Detect which cell encompasses the target text, then output its (X, Y) center coordinate. 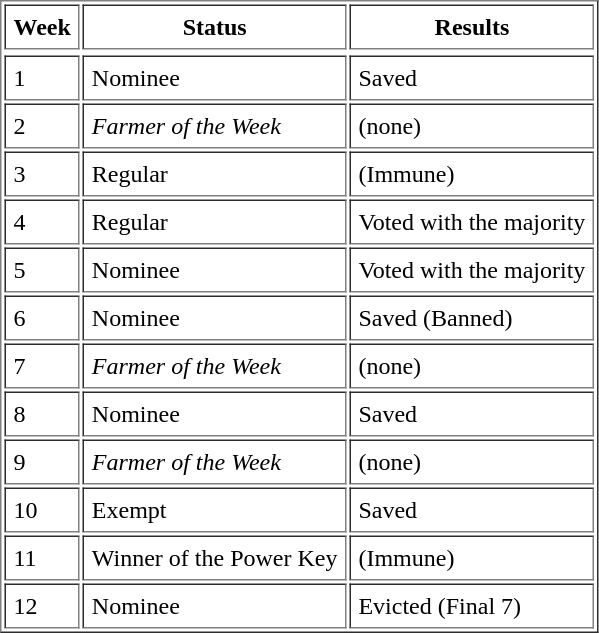
9 (42, 462)
7 (42, 366)
12 (42, 606)
11 (42, 558)
1 (42, 78)
5 (42, 270)
Week (42, 26)
Results (472, 26)
2 (42, 126)
Saved (Banned) (472, 318)
Winner of the Power Key (215, 558)
Exempt (215, 510)
Status (215, 26)
6 (42, 318)
3 (42, 174)
10 (42, 510)
8 (42, 414)
4 (42, 222)
Evicted (Final 7) (472, 606)
